Locate the cell with the specified text and output its (x, y) center coordinate. 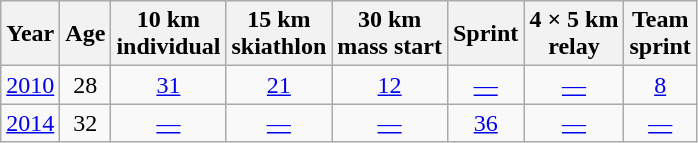
2010 (30, 85)
15 kmskiathlon (279, 34)
Age (86, 34)
28 (86, 85)
31 (168, 85)
Year (30, 34)
10 kmindividual (168, 34)
30 kmmass start (390, 34)
Teamsprint (660, 34)
36 (485, 123)
8 (660, 85)
12 (390, 85)
32 (86, 123)
21 (279, 85)
Sprint (485, 34)
4 × 5 kmrelay (574, 34)
2014 (30, 123)
